Find where the given text appears and provide that cell's center as [x, y] coordinate. 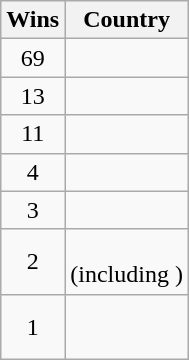
Wins [33, 20]
Country [127, 20]
11 [33, 134]
69 [33, 58]
(including ) [127, 262]
1 [33, 326]
3 [33, 210]
4 [33, 172]
13 [33, 96]
2 [33, 262]
